Return (x, y) of the center of cell containing provided text 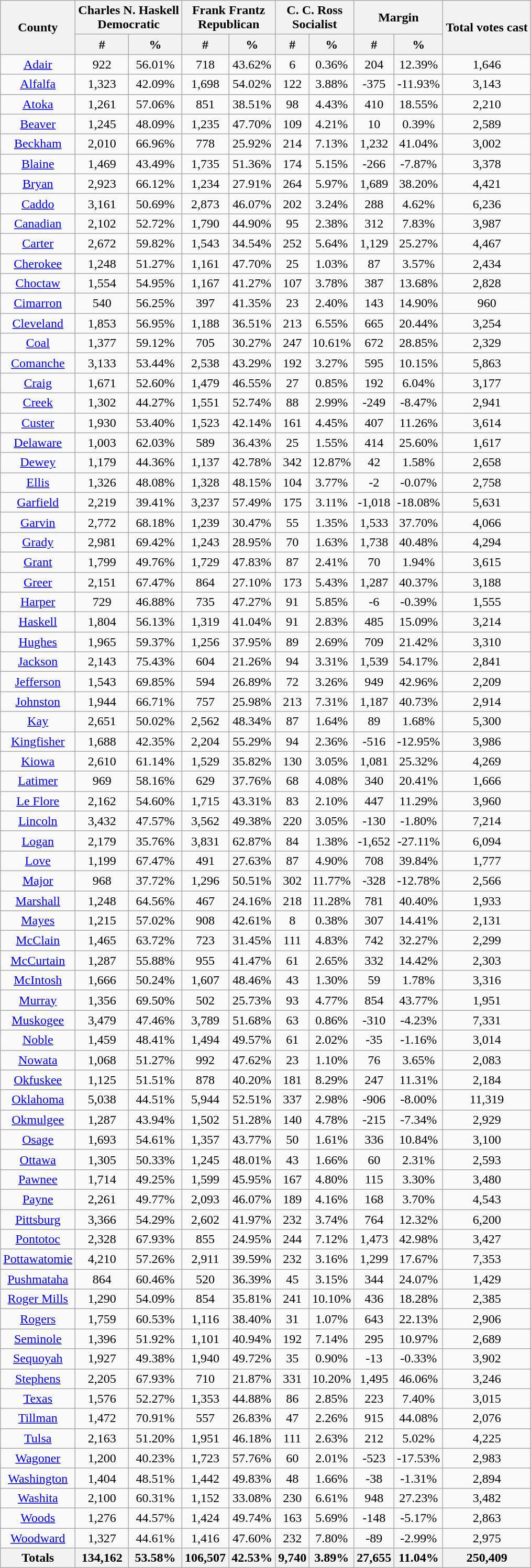
10.20% (332, 1379)
2,894 (487, 1478)
98 (292, 104)
3,214 (487, 622)
4,421 (487, 184)
2,010 (102, 144)
2,566 (487, 881)
35.82% (252, 761)
59.12% (156, 343)
167 (292, 1179)
-6 (374, 602)
44.08% (419, 1418)
20.44% (419, 323)
0.90% (332, 1359)
42 (374, 462)
2,210 (487, 104)
10.15% (419, 363)
337 (292, 1100)
20.41% (419, 781)
2,205 (102, 1379)
3.30% (419, 1179)
56.01% (156, 64)
2.99% (332, 403)
Garvin (38, 522)
Totals (38, 1558)
557 (205, 1418)
59.37% (156, 642)
51.28% (252, 1120)
1.07% (332, 1319)
1.61% (332, 1140)
Murray (38, 1000)
Beaver (38, 124)
2,828 (487, 284)
58.16% (156, 781)
11.26% (419, 423)
Greer (38, 582)
250,409 (487, 1558)
Alfalfa (38, 84)
220 (292, 821)
1,081 (374, 761)
1,714 (102, 1179)
35.81% (252, 1299)
1,442 (205, 1478)
342 (292, 462)
2,602 (205, 1220)
42.61% (252, 921)
Major (38, 881)
2.36% (332, 741)
4,294 (487, 542)
27.10% (252, 582)
2,303 (487, 961)
Beckham (38, 144)
47.60% (252, 1538)
Love (38, 861)
0.86% (332, 1020)
1.94% (419, 562)
2,975 (487, 1538)
47.62% (252, 1060)
1,472 (102, 1418)
1,933 (487, 900)
10.61% (332, 343)
1,200 (102, 1458)
9,740 (292, 1558)
340 (374, 781)
4,210 (102, 1259)
4,467 (487, 243)
0.36% (332, 64)
63.72% (156, 941)
68.18% (156, 522)
672 (374, 343)
1,068 (102, 1060)
72 (292, 682)
54.95% (156, 284)
45 (292, 1279)
948 (374, 1498)
2,983 (487, 1458)
302 (292, 881)
Sequoyah (38, 1359)
0.38% (332, 921)
-38 (374, 1478)
8.29% (332, 1080)
53.58% (156, 1558)
3.77% (332, 482)
-11.93% (419, 84)
5.69% (332, 1518)
204 (374, 64)
3,254 (487, 323)
2,100 (102, 1498)
485 (374, 622)
2.41% (332, 562)
66.12% (156, 184)
Washita (38, 1498)
735 (205, 602)
1.78% (419, 980)
11.28% (332, 900)
27,655 (374, 1558)
3,002 (487, 144)
520 (205, 1279)
595 (374, 363)
47.83% (252, 562)
Roger Mills (38, 1299)
Tulsa (38, 1438)
3.15% (332, 1279)
1,551 (205, 403)
39.84% (419, 861)
Stephens (38, 1379)
106,507 (205, 1558)
42.09% (156, 84)
4.43% (332, 104)
2,209 (487, 682)
28.95% (252, 542)
Washington (38, 1478)
24.95% (252, 1239)
3.16% (332, 1259)
48.46% (252, 980)
51.92% (156, 1339)
140 (292, 1120)
76 (374, 1060)
230 (292, 1498)
922 (102, 64)
3,100 (487, 1140)
-249 (374, 403)
718 (205, 64)
1,296 (205, 881)
2,204 (205, 741)
49.77% (156, 1199)
47.57% (156, 821)
2,941 (487, 403)
-1.16% (419, 1040)
2.01% (332, 1458)
915 (374, 1418)
Total votes cast (487, 27)
44.88% (252, 1398)
312 (374, 223)
1,101 (205, 1339)
56.13% (156, 622)
54.61% (156, 1140)
710 (205, 1379)
64.56% (156, 900)
143 (374, 303)
-8.00% (419, 1100)
3,986 (487, 741)
2.83% (332, 622)
3,480 (487, 1179)
54.09% (156, 1299)
Canadian (38, 223)
44.51% (156, 1100)
Bryan (38, 184)
-7.34% (419, 1120)
1,302 (102, 403)
407 (374, 423)
66.96% (156, 144)
241 (292, 1299)
-5.17% (419, 1518)
-148 (374, 1518)
3,482 (487, 1498)
3,614 (487, 423)
4,225 (487, 1438)
1,243 (205, 542)
2,589 (487, 124)
2,610 (102, 761)
69.85% (156, 682)
12.32% (419, 1220)
Pottawatomie (38, 1259)
6,200 (487, 1220)
949 (374, 682)
2,841 (487, 662)
31 (292, 1319)
10 (374, 124)
1.10% (332, 1060)
44.61% (156, 1538)
1,698 (205, 84)
6 (292, 64)
-266 (374, 164)
1,416 (205, 1538)
1,261 (102, 104)
27 (292, 383)
88 (292, 403)
-12.95% (419, 741)
3.89% (332, 1558)
26.89% (252, 682)
44.57% (156, 1518)
69.50% (156, 1000)
1,799 (102, 562)
336 (374, 1140)
7.14% (332, 1339)
1,502 (205, 1120)
32.27% (419, 941)
2,672 (102, 243)
5,300 (487, 721)
40.23% (156, 1458)
3,432 (102, 821)
729 (102, 602)
41.97% (252, 1220)
Haskell (38, 622)
Pushmataha (38, 1279)
851 (205, 104)
2,873 (205, 204)
13.68% (419, 284)
3,237 (205, 502)
44.90% (252, 223)
-8.47% (419, 403)
104 (292, 482)
212 (374, 1438)
62.87% (252, 841)
-0.39% (419, 602)
757 (205, 702)
764 (374, 1220)
Craig (38, 383)
1,617 (487, 443)
Kingfisher (38, 741)
35.76% (156, 841)
McIntosh (38, 980)
25.98% (252, 702)
33.08% (252, 1498)
1,256 (205, 642)
-7.87% (419, 164)
41.27% (252, 284)
1.30% (332, 980)
491 (205, 861)
629 (205, 781)
57.76% (252, 1458)
1,479 (205, 383)
Seminole (38, 1339)
960 (487, 303)
4.80% (332, 1179)
46.06% (419, 1379)
27.91% (252, 184)
5,944 (205, 1100)
36.51% (252, 323)
1,930 (102, 423)
1.64% (332, 721)
4,543 (487, 1199)
Kiowa (38, 761)
57.49% (252, 502)
43.62% (252, 64)
Le Flore (38, 801)
969 (102, 781)
Kay (38, 721)
1,944 (102, 702)
705 (205, 343)
43.31% (252, 801)
3,246 (487, 1379)
1,459 (102, 1040)
Rogers (38, 1319)
1,125 (102, 1080)
2.85% (332, 1398)
2,329 (487, 343)
3,378 (487, 164)
50.51% (252, 881)
2,261 (102, 1199)
-0.07% (419, 482)
173 (292, 582)
1,239 (205, 522)
288 (374, 204)
49.25% (156, 1179)
1,323 (102, 84)
1,688 (102, 741)
214 (292, 144)
467 (205, 900)
-328 (374, 881)
40.48% (419, 542)
3.65% (419, 1060)
48 (292, 1478)
28.85% (419, 343)
26.83% (252, 1418)
0.85% (332, 383)
Margin (399, 18)
Oklahoma (38, 1100)
7,331 (487, 1020)
18.28% (419, 1299)
70.91% (156, 1418)
1,729 (205, 562)
44.27% (156, 403)
County (38, 27)
Adair (38, 64)
-1,652 (374, 841)
1,137 (205, 462)
3,310 (487, 642)
244 (292, 1239)
1,759 (102, 1319)
1,790 (205, 223)
5.43% (332, 582)
Jefferson (38, 682)
McClain (38, 941)
46.55% (252, 383)
1,276 (102, 1518)
14.90% (419, 303)
4.16% (332, 1199)
2,658 (487, 462)
-310 (374, 1020)
37.70% (419, 522)
Woodward (38, 1538)
17.67% (419, 1259)
5,631 (487, 502)
Creek (38, 403)
C. C. RossSocialist (315, 18)
1,599 (205, 1179)
1,116 (205, 1319)
1,356 (102, 1000)
61.14% (156, 761)
47 (292, 1418)
-2.99% (419, 1538)
Okfuskee (38, 1080)
723 (205, 941)
30.27% (252, 343)
37.72% (156, 881)
49.83% (252, 1478)
1,232 (374, 144)
1,777 (487, 861)
Cimarron (38, 303)
52.60% (156, 383)
Ellis (38, 482)
0.39% (419, 124)
47.27% (252, 602)
2,981 (102, 542)
1,187 (374, 702)
1,396 (102, 1339)
-13 (374, 1359)
594 (205, 682)
42.35% (156, 741)
10.84% (419, 1140)
2.69% (332, 642)
43.29% (252, 363)
1.03% (332, 263)
3,902 (487, 1359)
1,319 (205, 622)
1,853 (102, 323)
7.13% (332, 144)
59.82% (156, 243)
1,646 (487, 64)
25.32% (419, 761)
36.39% (252, 1279)
18.55% (419, 104)
2,929 (487, 1120)
1,723 (205, 1458)
1,671 (102, 383)
2,162 (102, 801)
46.18% (252, 1438)
7.80% (332, 1538)
48.08% (156, 482)
1,161 (205, 263)
3,831 (205, 841)
48.01% (252, 1159)
1,326 (102, 482)
2,863 (487, 1518)
4,066 (487, 522)
11.29% (419, 801)
Latimer (38, 781)
38.20% (419, 184)
-1.31% (419, 1478)
202 (292, 204)
2,758 (487, 482)
Payne (38, 1199)
12.87% (332, 462)
2,163 (102, 1438)
2,385 (487, 1299)
331 (292, 1379)
589 (205, 443)
2,911 (205, 1259)
Logan (38, 841)
161 (292, 423)
2,151 (102, 582)
2,538 (205, 363)
56.95% (156, 323)
54.02% (252, 84)
1,328 (205, 482)
-1,018 (374, 502)
1,473 (374, 1239)
Woods (38, 1518)
3.27% (332, 363)
1,469 (102, 164)
1,494 (205, 1040)
49.74% (252, 1518)
48.41% (156, 1040)
-35 (374, 1040)
83 (292, 801)
Pontotoc (38, 1239)
52.74% (252, 403)
4.62% (419, 204)
Texas (38, 1398)
Dewey (38, 462)
McCurtain (38, 961)
-523 (374, 1458)
1,327 (102, 1538)
39.41% (156, 502)
1,693 (102, 1140)
3,427 (487, 1239)
6.04% (419, 383)
50.33% (156, 1159)
115 (374, 1179)
1,129 (374, 243)
68 (292, 781)
1,215 (102, 921)
-1.80% (419, 821)
2.02% (332, 1040)
Grant (38, 562)
1.35% (332, 522)
34.54% (252, 243)
908 (205, 921)
37.95% (252, 642)
1,465 (102, 941)
218 (292, 900)
52.27% (156, 1398)
708 (374, 861)
5,038 (102, 1100)
4.08% (332, 781)
14.41% (419, 921)
1,404 (102, 1478)
1,152 (205, 1498)
50 (292, 1140)
53.44% (156, 363)
2.98% (332, 1100)
2,923 (102, 184)
5.64% (332, 243)
6,236 (487, 204)
2,299 (487, 941)
10.97% (419, 1339)
Carter (38, 243)
25.73% (252, 1000)
6.55% (332, 323)
25.27% (419, 243)
2,689 (487, 1339)
1.38% (332, 841)
-17.53% (419, 1458)
3.57% (419, 263)
42.96% (419, 682)
Osage (38, 1140)
7.40% (419, 1398)
59 (374, 980)
5.97% (332, 184)
-516 (374, 741)
46.88% (156, 602)
397 (205, 303)
Lincoln (38, 821)
344 (374, 1279)
56.25% (156, 303)
1,353 (205, 1398)
1,377 (102, 343)
4.21% (332, 124)
11,319 (487, 1100)
7.31% (332, 702)
51.51% (156, 1080)
31.45% (252, 941)
30.47% (252, 522)
2,562 (205, 721)
3,987 (487, 223)
3,615 (487, 562)
27.23% (419, 1498)
2,083 (487, 1060)
5.15% (332, 164)
332 (374, 961)
53.40% (156, 423)
57.02% (156, 921)
Noble (38, 1040)
3,960 (487, 801)
502 (205, 1000)
1,689 (374, 184)
22.13% (419, 1319)
3,161 (102, 204)
21.26% (252, 662)
168 (374, 1199)
2.65% (332, 961)
1,003 (102, 443)
Pittsburg (38, 1220)
709 (374, 642)
307 (374, 921)
-906 (374, 1100)
36.43% (252, 443)
Custer (38, 423)
1,555 (487, 602)
11.04% (419, 1558)
Caddo (38, 204)
130 (292, 761)
42.14% (252, 423)
-27.11% (419, 841)
2.38% (332, 223)
1,424 (205, 1518)
40.94% (252, 1339)
Comanche (38, 363)
50.69% (156, 204)
1,523 (205, 423)
3.70% (419, 1199)
7.12% (332, 1239)
25.60% (419, 443)
175 (292, 502)
37.76% (252, 781)
Grady (38, 542)
181 (292, 1080)
42.78% (252, 462)
27.63% (252, 861)
40.20% (252, 1080)
3,133 (102, 363)
48.15% (252, 482)
35 (292, 1359)
93 (292, 1000)
3,188 (487, 582)
643 (374, 1319)
223 (374, 1398)
295 (374, 1339)
60.53% (156, 1319)
3.88% (332, 84)
15.09% (419, 622)
Ottawa (38, 1159)
39.59% (252, 1259)
50.02% (156, 721)
10.10% (332, 1299)
25.92% (252, 144)
-0.33% (419, 1359)
Coal (38, 343)
42.98% (419, 1239)
41.47% (252, 961)
24.07% (419, 1279)
6.61% (332, 1498)
264 (292, 184)
48.51% (156, 1478)
3,562 (205, 821)
69.42% (156, 542)
Cherokee (38, 263)
1,357 (205, 1140)
2,184 (487, 1080)
1,554 (102, 284)
Choctaw (38, 284)
2,093 (205, 1199)
134,162 (102, 1558)
41.35% (252, 303)
54.60% (156, 801)
4.90% (332, 861)
3.26% (332, 682)
38.51% (252, 104)
107 (292, 284)
Marshall (38, 900)
Pawnee (38, 1179)
1,305 (102, 1159)
48.09% (156, 124)
742 (374, 941)
63 (292, 1020)
43.49% (156, 164)
40.37% (419, 582)
3,789 (205, 1020)
Okmulgee (38, 1120)
49.76% (156, 562)
3,479 (102, 1020)
Hughes (38, 642)
3.31% (332, 662)
44.36% (156, 462)
55 (292, 522)
49.72% (252, 1359)
95 (292, 223)
1,529 (205, 761)
48.34% (252, 721)
-89 (374, 1538)
5.85% (332, 602)
2,219 (102, 502)
14.42% (419, 961)
410 (374, 104)
1,290 (102, 1299)
60.31% (156, 1498)
54.29% (156, 1220)
2.10% (332, 801)
2,772 (102, 522)
3,143 (487, 84)
3,316 (487, 980)
604 (205, 662)
4.78% (332, 1120)
778 (205, 144)
540 (102, 303)
55.29% (252, 741)
8 (292, 921)
1,804 (102, 622)
3,177 (487, 383)
-2 (374, 482)
62.03% (156, 443)
1.58% (419, 462)
189 (292, 1199)
50.24% (156, 980)
75.43% (156, 662)
4,269 (487, 761)
968 (102, 881)
7.83% (419, 223)
1.63% (332, 542)
Nowata (38, 1060)
5.02% (419, 1438)
40.73% (419, 702)
2,102 (102, 223)
955 (205, 961)
3.78% (332, 284)
2,434 (487, 263)
7,353 (487, 1259)
42.53% (252, 1558)
3.11% (332, 502)
84 (292, 841)
24.16% (252, 900)
163 (292, 1518)
-4.23% (419, 1020)
3,014 (487, 1040)
-215 (374, 1120)
60.46% (156, 1279)
174 (292, 164)
Frank FrantzRepublican (229, 18)
57.26% (156, 1259)
1,234 (205, 184)
781 (374, 900)
1,738 (374, 542)
1,539 (374, 662)
54.17% (419, 662)
Blaine (38, 164)
51.36% (252, 164)
4.83% (332, 941)
2,328 (102, 1239)
-130 (374, 821)
2,179 (102, 841)
1,576 (102, 1398)
4.77% (332, 1000)
Johnston (38, 702)
Wagoner (38, 1458)
2,131 (487, 921)
2,076 (487, 1418)
855 (205, 1239)
51.20% (156, 1438)
7,214 (487, 821)
1,607 (205, 980)
-12.78% (419, 881)
1,940 (205, 1359)
Tillman (38, 1418)
Cleveland (38, 323)
Mayes (38, 921)
5,863 (487, 363)
40.40% (419, 900)
2.26% (332, 1418)
47.46% (156, 1020)
Delaware (38, 443)
1,199 (102, 861)
2,906 (487, 1319)
2,914 (487, 702)
Charles N. HaskellDemocratic (129, 18)
414 (374, 443)
2.31% (419, 1159)
-18.08% (419, 502)
1.68% (419, 721)
1,188 (205, 323)
1,235 (205, 124)
12.39% (419, 64)
1,299 (374, 1259)
Garfield (38, 502)
878 (205, 1080)
6,094 (487, 841)
2.40% (332, 303)
387 (374, 284)
1,495 (374, 1379)
2,593 (487, 1159)
45.95% (252, 1179)
122 (292, 84)
Muskogee (38, 1020)
52.72% (156, 223)
447 (374, 801)
2,143 (102, 662)
1,927 (102, 1359)
55.88% (156, 961)
3.24% (332, 204)
1,965 (102, 642)
1,715 (205, 801)
11.31% (419, 1080)
3.74% (332, 1220)
-375 (374, 84)
86 (292, 1398)
49.57% (252, 1040)
4.45% (332, 423)
1,167 (205, 284)
38.40% (252, 1319)
3,015 (487, 1398)
1,533 (374, 522)
11.77% (332, 881)
21.42% (419, 642)
21.87% (252, 1379)
1,429 (487, 1279)
66.71% (156, 702)
992 (205, 1060)
52.51% (252, 1100)
109 (292, 124)
3,366 (102, 1220)
1,735 (205, 164)
Jackson (38, 662)
2,651 (102, 721)
57.06% (156, 104)
51.68% (252, 1020)
Harper (38, 602)
Atoka (38, 104)
1.55% (332, 443)
2.63% (332, 1438)
665 (374, 323)
436 (374, 1299)
43.94% (156, 1120)
1,179 (102, 462)
252 (292, 243)
